Output the [x, y] coordinate of the center of the cell containing the given text.  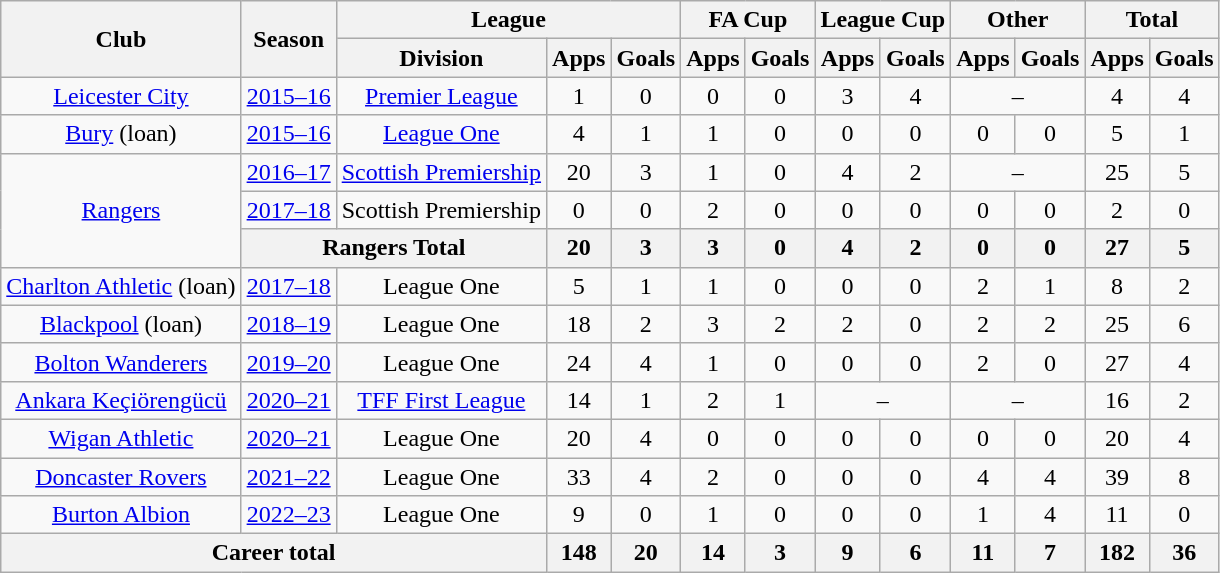
2018–19 [288, 324]
Doncaster Rovers [121, 477]
2021–22 [288, 477]
16 [1117, 400]
League [508, 20]
2019–20 [288, 362]
Rangers Total [394, 248]
Season [288, 39]
Career total [274, 553]
2016–17 [288, 172]
Bury (loan) [121, 134]
24 [579, 362]
36 [1184, 553]
Club [121, 39]
Premier League [441, 96]
Ankara Keçiörengücü [121, 400]
182 [1117, 553]
Blackpool (loan) [121, 324]
Total [1152, 20]
33 [579, 477]
148 [579, 553]
Division [441, 58]
Bolton Wanderers [121, 362]
7 [1050, 553]
39 [1117, 477]
FA Cup [748, 20]
Other [1018, 20]
Rangers [121, 210]
Charlton Athletic (loan) [121, 286]
Wigan Athletic [121, 438]
TFF First League [441, 400]
2022–23 [288, 515]
Burton Albion [121, 515]
18 [579, 324]
League Cup [883, 20]
Leicester City [121, 96]
